Identify which cell holds the provided text, then report its [X, Y] central coordinate. 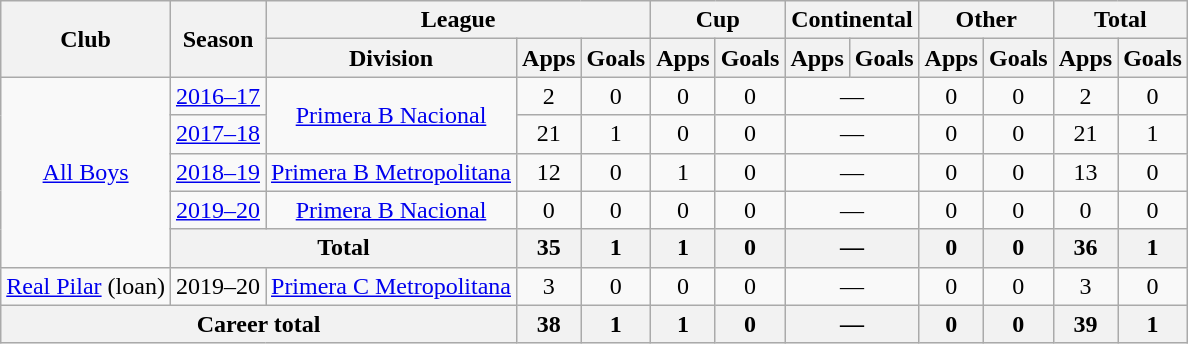
35 [549, 248]
12 [549, 172]
Season [218, 39]
Division [392, 58]
League [458, 20]
13 [1085, 172]
All Boys [86, 172]
Primera B Metropolitana [392, 172]
Cup [718, 20]
Real Pilar (loan) [86, 286]
Primera C Metropolitana [392, 286]
38 [549, 324]
39 [1085, 324]
2017–18 [218, 134]
2018–19 [218, 172]
Continental [852, 20]
Club [86, 39]
Career total [259, 324]
36 [1085, 248]
Other [986, 20]
2016–17 [218, 96]
